Determine the (x, y) coordinate at the center of the cell enclosing the given text.  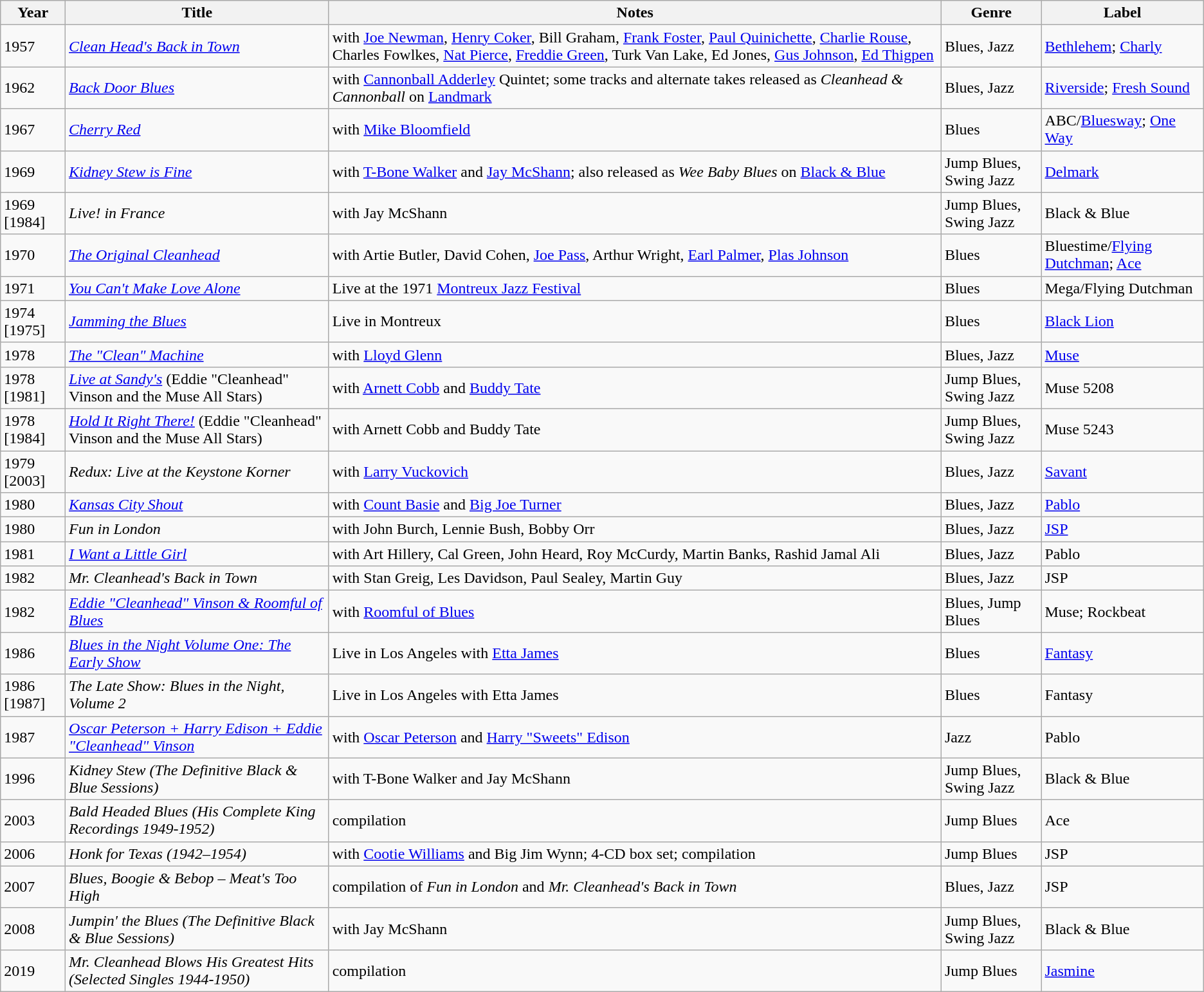
with T-Bone Walker and Jay McShann (635, 778)
Live in Montreux (635, 322)
Savant (1122, 471)
with Larry Vuckovich (635, 471)
with Mike Bloomfield (635, 130)
Live at the 1971 Montreux Jazz Festival (635, 288)
Jasmine (1122, 970)
Honk for Texas (1942–1954) (197, 854)
The "Clean" Machine (197, 354)
Genre (991, 13)
Jazz (991, 737)
1967 (33, 130)
Notes (635, 13)
1987 (33, 737)
Year (33, 13)
1957 (33, 46)
Muse (1122, 354)
Redux: Live at the Keystone Korner (197, 471)
The Original Cleanhead (197, 255)
1971 (33, 288)
Ace (1122, 821)
Label (1122, 13)
Jumpin' the Blues (The Definitive Black & Blue Sessions) (197, 929)
with Cootie Williams and Big Jim Wynn; 4-CD box set; compilation (635, 854)
Delmark (1122, 171)
Jamming the Blues (197, 322)
Eddie "Cleanhead" Vinson & Roomful of Blues (197, 611)
I Want a Little Girl (197, 554)
with Cannonball Adderley Quintet; some tracks and alternate takes released as Cleanhead & Cannonball on Landmark (635, 87)
Kansas City Shout (197, 505)
Kidney Stew is Fine (197, 171)
Oscar Peterson + Harry Edison + Eddie "Cleanhead" Vinson (197, 737)
Cherry Red (197, 130)
Black Lion (1122, 322)
You Can't Make Love Alone (197, 288)
Mr. Cleanhead Blows His Greatest Hits (Selected Singles 1944-1950) (197, 970)
ABC/Bluesway; One Way (1122, 130)
Muse 5243 (1122, 430)
1981 (33, 554)
2007 (33, 886)
Hold It Right There! (Eddie "Cleanhead" Vinson and the Muse All Stars) (197, 430)
1978 [1981] (33, 387)
Back Door Blues (197, 87)
Bald Headed Blues (His Complete King Recordings 1949-1952) (197, 821)
1970 (33, 255)
Muse; Rockbeat (1122, 611)
1979 [2003] (33, 471)
Blues, Boogie & Bebop – Meat's Too High (197, 886)
1986 (33, 654)
1969 [1984] (33, 214)
1974 [1975] (33, 322)
Bluestime/Flying Dutchman; Ace (1122, 255)
with John Burch, Lennie Bush, Bobby Orr (635, 529)
with Oscar Peterson and Harry "Sweets" Edison (635, 737)
2003 (33, 821)
Riverside; Fresh Sound (1122, 87)
Muse 5208 (1122, 387)
Blues in the Night Volume One: The Early Show (197, 654)
Blues, Jump Blues (991, 611)
Kidney Stew (The Definitive Black & Blue Sessions) (197, 778)
1962 (33, 87)
2006 (33, 854)
with Art Hillery, Cal Green, John Heard, Roy McCurdy, Martin Banks, Rashid Jamal Ali (635, 554)
Mr. Cleanhead's Back in Town (197, 578)
Fun in London (197, 529)
1969 (33, 171)
The Late Show: Blues in the Night, Volume 2 (197, 695)
1986 [1987] (33, 695)
with Lloyd Glenn (635, 354)
with Roomful of Blues (635, 611)
with Artie Butler, David Cohen, Joe Pass, Arthur Wright, Earl Palmer, Plas Johnson (635, 255)
Live at Sandy's (Eddie "Cleanhead" Vinson and the Muse All Stars) (197, 387)
2008 (33, 929)
Mega/Flying Dutchman (1122, 288)
1978 (33, 354)
Title (197, 13)
Bethlehem; Charly (1122, 46)
2019 (33, 970)
1996 (33, 778)
with T-Bone Walker and Jay McShann; also released as Wee Baby Blues on Black & Blue (635, 171)
with Stan Greig, Les Davidson, Paul Sealey, Martin Guy (635, 578)
Live! in France (197, 214)
Clean Head's Back in Town (197, 46)
compilation of Fun in London and Mr. Cleanhead's Back in Town (635, 886)
with Count Basie and Big Joe Turner (635, 505)
1978 [1984] (33, 430)
